Scan for the cell matching the given text and deliver its (x, y) coordinate at center. 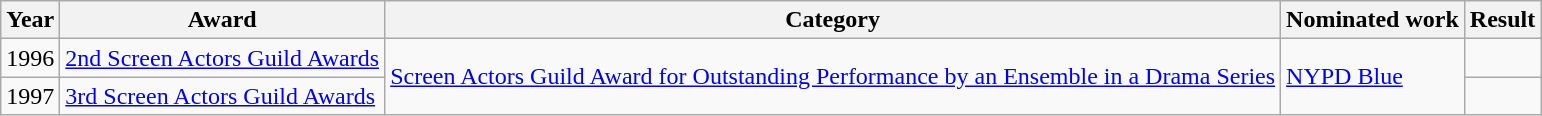
Screen Actors Guild Award for Outstanding Performance by an Ensemble in a Drama Series (833, 77)
Result (1502, 20)
NYPD Blue (1373, 77)
1997 (30, 96)
Nominated work (1373, 20)
1996 (30, 58)
3rd Screen Actors Guild Awards (222, 96)
Year (30, 20)
Award (222, 20)
2nd Screen Actors Guild Awards (222, 58)
Category (833, 20)
